Extract the (X, Y) coordinate from the center of the cell holding the provided text.  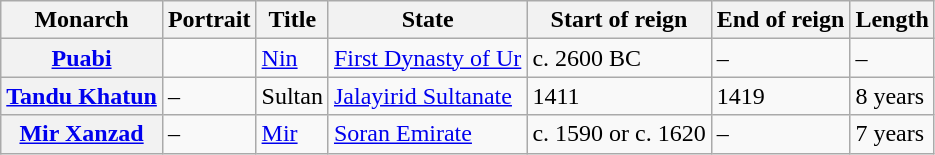
End of reign (780, 20)
Length (892, 20)
1419 (780, 96)
c. 1590 or c. 1620 (619, 134)
8 years (892, 96)
Sultan (292, 96)
Monarch (82, 20)
Soran Emirate (427, 134)
Start of reign (619, 20)
Portrait (209, 20)
1411 (619, 96)
Jalayirid Sultanate (427, 96)
Puabi (82, 58)
Title (292, 20)
Mir (292, 134)
Tandu Khatun (82, 96)
First Dynasty of Ur (427, 58)
c. 2600 BC (619, 58)
Nin (292, 58)
7 years (892, 134)
State (427, 20)
Mir Xanzad (82, 134)
